Locate the cell with the specified text and output its [x, y] center coordinate. 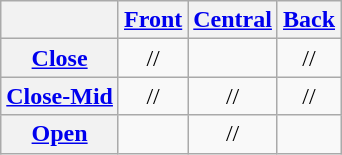
Close [60, 58]
Front [152, 20]
Back [308, 20]
Central [233, 20]
Close-Mid [60, 96]
Open [60, 134]
